From the cell containing the given text, extract its center point as (X, Y) coordinate. 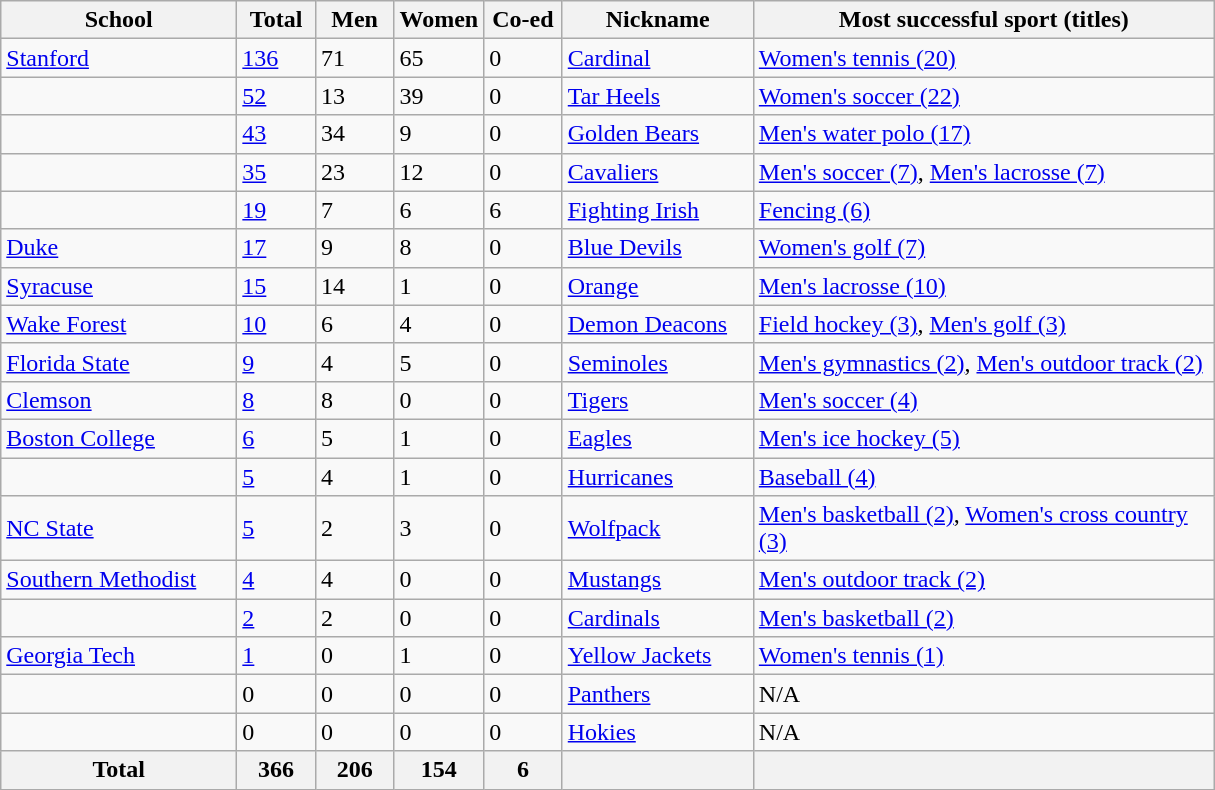
Men (354, 20)
Nickname (658, 20)
Yellow Jackets (658, 656)
Eagles (658, 438)
136 (276, 58)
Clemson (119, 400)
Co-ed (524, 20)
Hurricanes (658, 477)
Duke (119, 248)
3 (439, 528)
Seminoles (658, 362)
Panthers (658, 694)
Women's tennis (20) (984, 58)
Cardinal (658, 58)
NC State (119, 528)
Men's basketball (2) (984, 618)
Men's water polo (17) (984, 134)
Wake Forest (119, 324)
Men's outdoor track (2) (984, 580)
10 (276, 324)
Georgia Tech (119, 656)
15 (276, 286)
Fighting Irish (658, 210)
Men's soccer (4) (984, 400)
Men's basketball (2), Women's cross country (3) (984, 528)
34 (354, 134)
Field hockey (3), Men's golf (3) (984, 324)
Stanford (119, 58)
Southern Methodist (119, 580)
Demon Deacons (658, 324)
Women's tennis (1) (984, 656)
Hokies (658, 732)
35 (276, 172)
7 (354, 210)
154 (439, 770)
Women's golf (7) (984, 248)
Blue Devils (658, 248)
Tar Heels (658, 96)
Tigers (658, 400)
Boston College (119, 438)
Orange (658, 286)
71 (354, 58)
65 (439, 58)
Women's soccer (22) (984, 96)
Men's ice hockey (5) (984, 438)
Fencing (6) (984, 210)
Cardinals (658, 618)
Baseball (4) (984, 477)
12 (439, 172)
Men's gymnastics (2), Men's outdoor track (2) (984, 362)
13 (354, 96)
Golden Bears (658, 134)
52 (276, 96)
43 (276, 134)
Syracuse (119, 286)
Men's lacrosse (10) (984, 286)
School (119, 20)
14 (354, 286)
39 (439, 96)
206 (354, 770)
Men's soccer (7), Men's lacrosse (7) (984, 172)
19 (276, 210)
Cavaliers (658, 172)
366 (276, 770)
Florida State (119, 362)
Women (439, 20)
23 (354, 172)
Most successful sport (titles) (984, 20)
Mustangs (658, 580)
17 (276, 248)
Wolfpack (658, 528)
